Return (x, y) of the center of cell containing provided text 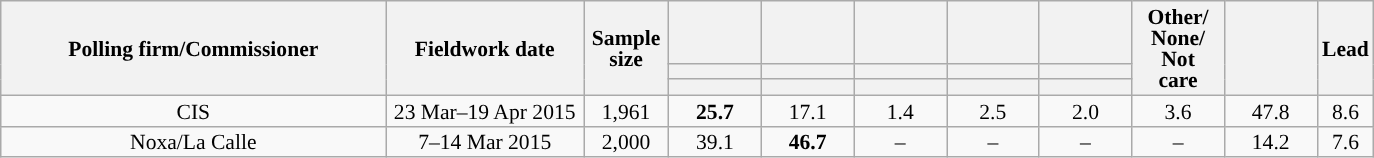
Noxa/La Calle (194, 142)
Fieldwork date (485, 48)
46.7 (808, 142)
2.5 (992, 110)
39.1 (716, 142)
47.8 (1270, 110)
14.2 (1270, 142)
7.6 (1346, 142)
1.4 (900, 110)
7–14 Mar 2015 (485, 142)
25.7 (716, 110)
Other/None/Notcare (1178, 48)
23 Mar–19 Apr 2015 (485, 110)
Sample size (626, 48)
2.0 (1086, 110)
8.6 (1346, 110)
1,961 (626, 110)
Polling firm/Commissioner (194, 48)
17.1 (808, 110)
3.6 (1178, 110)
Lead (1346, 48)
2,000 (626, 142)
CIS (194, 110)
